Return the (x, y) coordinate for the center point of the cell that contains the specified text.  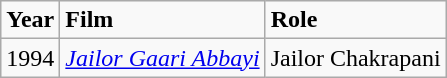
Role (356, 20)
Jailor Gaari Abbayi (162, 58)
Jailor Chakrapani (356, 58)
Film (162, 20)
Year (30, 20)
1994 (30, 58)
